Scan for the cell matching the given text and deliver its [X, Y] coordinate at center. 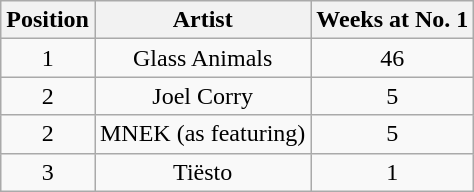
3 [48, 172]
MNEK (as featuring) [202, 134]
Artist [202, 20]
Glass Animals [202, 58]
Tiësto [202, 172]
46 [392, 58]
Weeks at No. 1 [392, 20]
Position [48, 20]
Joel Corry [202, 96]
